Capture the cell that displays the provided text and extract its [x, y] central coordinate. 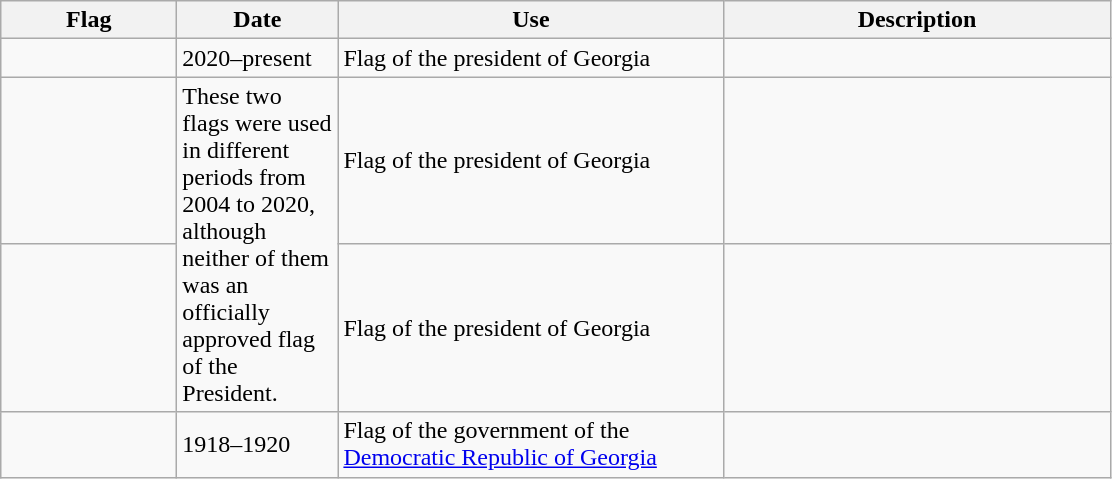
2020–present [258, 58]
Date [258, 20]
These two flags were used in different periods from 2004 to 2020, although neither of them was an officially approved flag of the President. [258, 244]
Use [531, 20]
1918–1920 [258, 444]
Flag [89, 20]
Flag of the government of the Democratic Republic of Georgia [531, 444]
Description [917, 20]
